Identify which cell holds the provided text, then report its (X, Y) central coordinate. 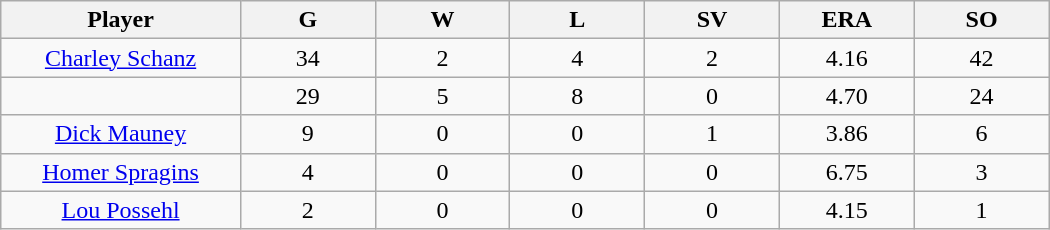
6 (982, 134)
3 (982, 172)
Charley Schanz (121, 58)
4.70 (846, 96)
4.15 (846, 210)
24 (982, 96)
4.16 (846, 58)
L (578, 20)
Homer Spragins (121, 172)
34 (308, 58)
29 (308, 96)
SO (982, 20)
ERA (846, 20)
SV (712, 20)
W (442, 20)
3.86 (846, 134)
5 (442, 96)
G (308, 20)
8 (578, 96)
Dick Mauney (121, 134)
Lou Possehl (121, 210)
Player (121, 20)
42 (982, 58)
6.75 (846, 172)
9 (308, 134)
